Search for the cell housing the specified text and yield its [x, y] center coordinate. 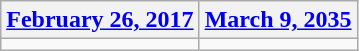
February 26, 2017 [100, 20]
March 9, 2035 [278, 20]
